From the cell containing the given text, extract its center point as (X, Y) coordinate. 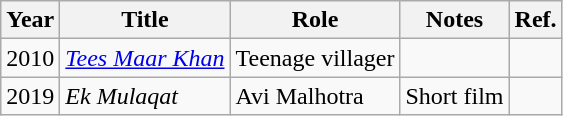
Title (145, 20)
2019 (30, 96)
Notes (454, 20)
Role (315, 20)
Short film (454, 96)
Teenage villager (315, 58)
Tees Maar Khan (145, 58)
2010 (30, 58)
Year (30, 20)
Avi Malhotra (315, 96)
Ek Mulaqat (145, 96)
Ref. (536, 20)
